Identify which cell holds the provided text, then report its [x, y] central coordinate. 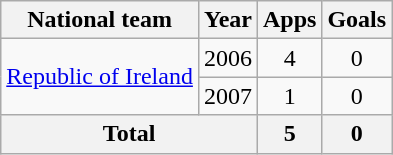
1 [289, 96]
4 [289, 58]
2006 [228, 58]
Goals [357, 20]
Apps [289, 20]
5 [289, 134]
Total [130, 134]
Year [228, 20]
National team [100, 20]
2007 [228, 96]
Republic of Ireland [100, 77]
